Detect which cell encompasses the target text, then output its (X, Y) center coordinate. 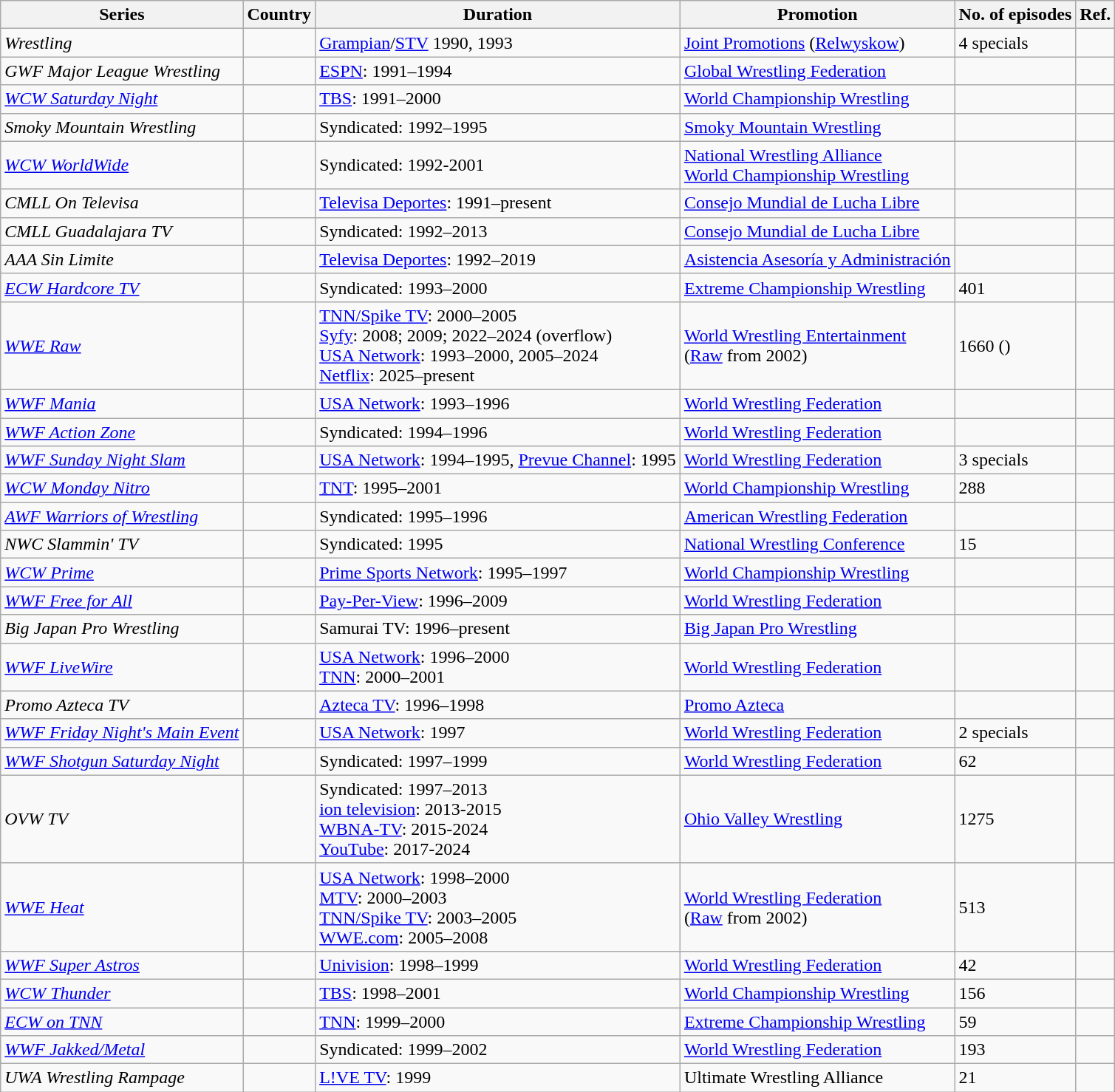
1660 () (1015, 346)
Televisa Deportes: 1992–2019 (498, 259)
Promo Azteca (817, 705)
WWF Free for All (122, 601)
Azteca TV: 1996–1998 (498, 705)
NWC Slammin' TV (122, 545)
No. of episodes (1015, 15)
193 (1015, 1050)
Televisa Deportes: 1991–present (498, 203)
Prime Sports Network: 1995–1997 (498, 573)
ECW on TNN (122, 1022)
WWE Raw (122, 346)
Samurai TV: 1996–present (498, 629)
156 (1015, 993)
Promo Azteca TV (122, 705)
WWF Mania (122, 403)
WCW WorldWide (122, 165)
WCW Prime (122, 573)
TBS: 1991–2000 (498, 99)
WWF Friday Night's Main Event (122, 733)
401 (1015, 287)
3 specials (1015, 460)
Joint Promotions (Relwyskow) (817, 43)
Syndicated: 1994–1996 (498, 432)
513 (1015, 907)
Pay-Per-View: 1996–2009 (498, 601)
288 (1015, 488)
UWA Wrestling Rampage (122, 1078)
USA Network: 1993–1996 (498, 403)
WCW Monday Nitro (122, 488)
TNN/Spike TV: 2000–2005Syfy: 2008; 2009; 2022–2024 (overflow)USA Network: 1993–2000, 2005–2024Netflix: 2025–present (498, 346)
L!VE TV: 1999 (498, 1078)
CMLL On Televisa (122, 203)
WWF LiveWire (122, 666)
Univision: 1998–1999 (498, 965)
USA Network: 1998–2000MTV: 2000–2003TNN/Spike TV: 2003–2005WWE.com: 2005–2008 (498, 907)
TBS: 1998–2001 (498, 993)
Duration (498, 15)
2 specials (1015, 733)
OVW TV (122, 819)
1275 (1015, 819)
GWF Major League Wrestling (122, 71)
Syndicated: 1995 (498, 545)
21 (1015, 1078)
Ohio Valley Wrestling (817, 819)
AAA Sin Limite (122, 259)
WWF Action Zone (122, 432)
USA Network: 1994–1995, Prevue Channel: 1995 (498, 460)
Syndicated: 1997–1999 (498, 761)
National Wrestling Conference (817, 545)
AWF Warriors of Wrestling (122, 516)
TNN: 1999–2000 (498, 1022)
15 (1015, 545)
Syndicated: 1992-2001 (498, 165)
WCW Saturday Night (122, 99)
WWF Super Astros (122, 965)
CMLL Guadalajara TV (122, 231)
4 specials (1015, 43)
WWE Heat (122, 907)
42 (1015, 965)
Series (122, 15)
USA Network: 1997 (498, 733)
Syndicated: 1997–2013ion television: 2013-2015WBNA-TV: 2015-2024YouTube: 2017-2024 (498, 819)
Global Wrestling Federation (817, 71)
Country (279, 15)
62 (1015, 761)
Syndicated: 1993–2000 (498, 287)
WWF Shotgun Saturday Night (122, 761)
59 (1015, 1022)
Ultimate Wrestling Alliance (817, 1078)
Asistencia Asesoría y Administración (817, 259)
Syndicated: 1999–2002 (498, 1050)
American Wrestling Federation (817, 516)
World Wrestling Entertainment(Raw from 2002) (817, 346)
WWF Jakked/Metal (122, 1050)
Syndicated: 1992–1995 (498, 127)
Ref. (1095, 15)
Grampian/STV 1990, 1993 (498, 43)
National Wrestling AllianceWorld Championship Wrestling (817, 165)
World Wrestling Federation(Raw from 2002) (817, 907)
Wrestling (122, 43)
ECW Hardcore TV (122, 287)
Syndicated: 1992–2013 (498, 231)
USA Network: 1996–2000TNN: 2000–2001 (498, 666)
ESPN: 1991–1994 (498, 71)
WWF Sunday Night Slam (122, 460)
Promotion (817, 15)
WCW Thunder (122, 993)
TNT: 1995–2001 (498, 488)
Syndicated: 1995–1996 (498, 516)
